Locate the cell with the specified text and output its [X, Y] center coordinate. 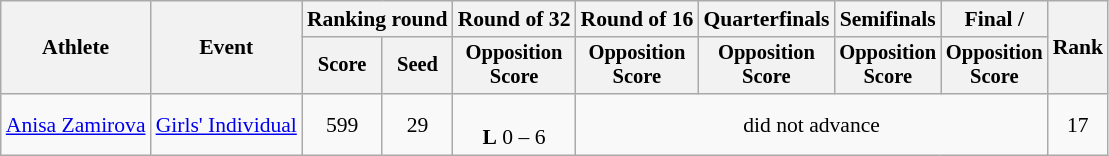
Final / [994, 19]
599 [342, 124]
Semifinals [888, 19]
Athlete [76, 48]
Score [342, 66]
Round of 32 [514, 19]
Anisa Zamirova [76, 124]
Round of 16 [636, 19]
Ranking round [378, 19]
29 [417, 124]
Rank [1078, 48]
L 0 – 6 [514, 124]
Girls' Individual [226, 124]
Seed [417, 66]
did not advance [811, 124]
Event [226, 48]
17 [1078, 124]
Quarterfinals [766, 19]
